Return (X, Y) of the center of cell containing provided text 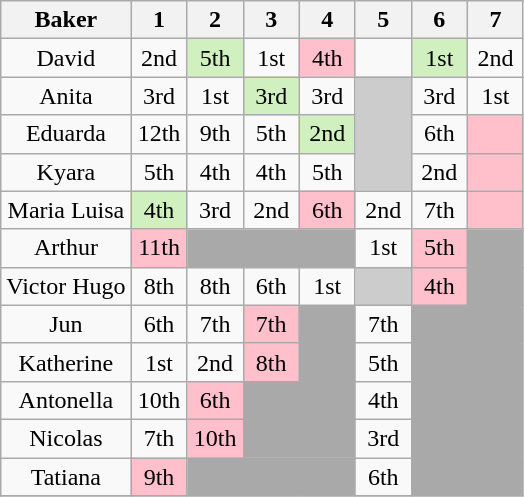
3 (271, 20)
7 (495, 20)
Katherine (66, 362)
Arthur (66, 248)
11th (159, 248)
5 (383, 20)
Victor Hugo (66, 286)
6 (439, 20)
Jun (66, 324)
Maria Luisa (66, 210)
Kyara (66, 172)
Anita (66, 96)
12th (159, 134)
1 (159, 20)
Tatiana (66, 477)
David (66, 58)
Eduarda (66, 134)
Baker (66, 20)
2 (215, 20)
4 (327, 20)
Nicolas (66, 438)
Antonella (66, 400)
